Extract the (X, Y) coordinate from the center of the cell holding the provided text.  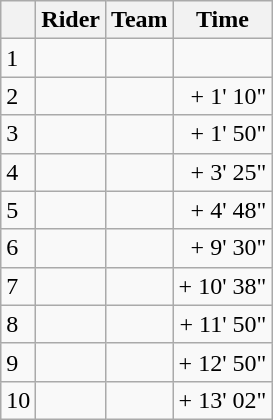
+ 10' 38" (222, 286)
Team (140, 20)
+ 1' 10" (222, 96)
6 (18, 248)
3 (18, 134)
+ 13' 02" (222, 400)
+ 11' 50" (222, 324)
+ 1' 50" (222, 134)
7 (18, 286)
1 (18, 58)
Rider (71, 20)
+ 9' 30" (222, 248)
5 (18, 210)
2 (18, 96)
+ 12' 50" (222, 362)
8 (18, 324)
10 (18, 400)
+ 3' 25" (222, 172)
Time (222, 20)
9 (18, 362)
+ 4' 48" (222, 210)
4 (18, 172)
